Find where the given text appears and provide that cell's center as (x, y) coordinate. 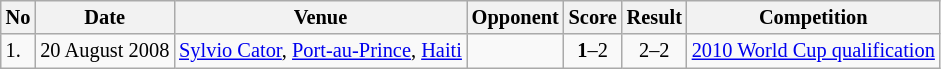
2–2 (654, 51)
20 August 2008 (104, 51)
2010 World Cup qualification (814, 51)
Score (593, 17)
No (18, 17)
Opponent (516, 17)
Competition (814, 17)
Result (654, 17)
Venue (320, 17)
1–2 (593, 51)
Sylvio Cator, Port-au-Prince, Haiti (320, 51)
1. (18, 51)
Date (104, 17)
